Detect which cell encompasses the target text, then output its (X, Y) center coordinate. 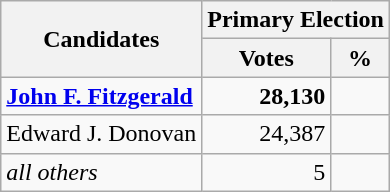
John F. Fitzgerald (102, 96)
Primary Election (296, 20)
24,387 (266, 134)
Edward J. Donovan (102, 134)
Votes (266, 58)
% (360, 58)
5 (266, 172)
Candidates (102, 39)
28,130 (266, 96)
all others (102, 172)
